Locate the cell with the specified text and output its [x, y] center coordinate. 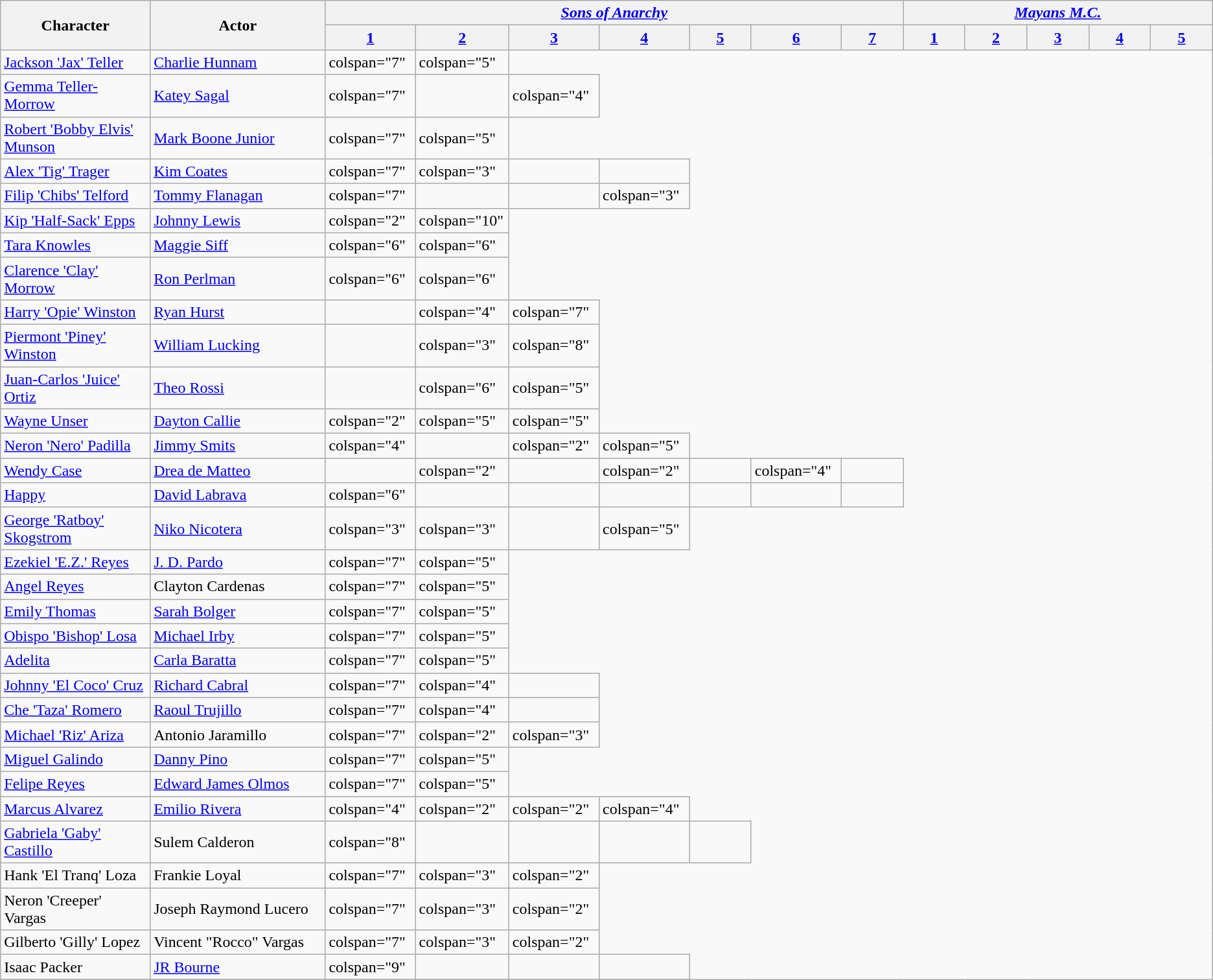
Antonio Jaramillo [238, 734]
Kim Coates [238, 171]
Sulem Calderon [238, 843]
Neron 'Creeper' Vargas [75, 909]
Miguel Galindo [75, 759]
Gilberto 'Gilly' Lopez [75, 942]
Johnny 'El Coco' Cruz [75, 685]
Sons of Anarchy [614, 13]
Harry 'Opie' Winston [75, 312]
Felipe Reyes [75, 784]
David Labrava [238, 495]
Actor [238, 25]
Ryan Hurst [238, 312]
Tommy Flanagan [238, 196]
Filip 'Chibs' Telford [75, 196]
Dayton Callie [238, 421]
Mark Boone Junior [238, 137]
J. D. Pardo [238, 562]
William Lucking [238, 345]
Kip 'Half-Sack' Epps [75, 220]
Richard Cabral [238, 685]
Danny Pino [238, 759]
Adelita [75, 660]
Wayne Unser [75, 421]
Jackson 'Jax' Teller [75, 62]
Charlie Hunnam [238, 62]
6 [796, 38]
Maggie Siff [238, 245]
Gemma Teller-Morrow [75, 96]
Piermont 'Piney' Winston [75, 345]
Edward James Olmos [238, 784]
Hank 'El Tranq' Loza [75, 876]
Clayton Cardenas [238, 587]
Isaac Packer [75, 967]
George 'Ratboy' Skogstrom [75, 529]
Ezekiel 'E.Z.' Reyes [75, 562]
Character [75, 25]
Tara Knowles [75, 245]
Sarah Bolger [238, 611]
Carla Baratta [238, 660]
Jimmy Smits [238, 446]
Wendy Case [75, 471]
Drea de Matteo [238, 471]
Joseph Raymond Lucero [238, 909]
Frankie Loyal [238, 876]
Marcus Alvarez [75, 808]
Juan-Carlos 'Juice' Ortiz [75, 388]
Clarence 'Clay' Morrow [75, 279]
Michael 'Riz' Ariza [75, 734]
Emily Thomas [75, 611]
colspan="10" [462, 220]
Raoul Trujillo [238, 710]
Happy [75, 495]
Ron Perlman [238, 279]
Che 'Taza' Romero [75, 710]
Theo Rossi [238, 388]
Mayans M.C. [1057, 13]
Neron 'Nero' Padilla [75, 446]
Alex 'Tig' Trager [75, 171]
Johnny Lewis [238, 220]
Emilio Rivera [238, 808]
Michael Irby [238, 636]
JR Bourne [238, 967]
7 [872, 38]
Angel Reyes [75, 587]
Katey Sagal [238, 96]
Obispo 'Bishop' Losa [75, 636]
Vincent "Rocco" Vargas [238, 942]
Gabriela 'Gaby' Castillo [75, 843]
Robert 'Bobby Elvis' Munson [75, 137]
Niko Nicotera [238, 529]
colspan="9" [371, 967]
